Return (x, y) of the center of cell containing provided text 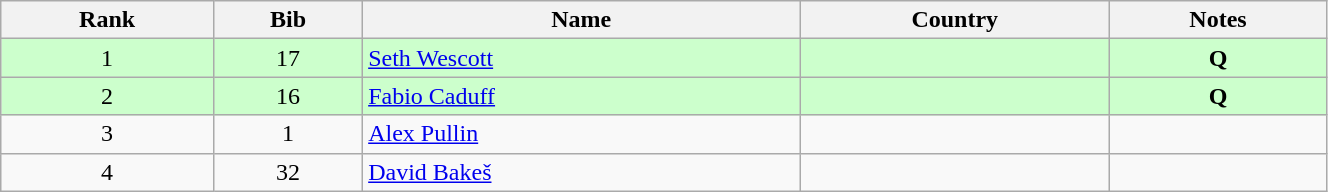
Notes (1218, 20)
Seth Wescott (582, 58)
Country (955, 20)
17 (288, 58)
2 (108, 96)
David Bakeš (582, 172)
Name (582, 20)
3 (108, 134)
32 (288, 172)
Alex Pullin (582, 134)
Rank (108, 20)
16 (288, 96)
4 (108, 172)
Bib (288, 20)
Fabio Caduff (582, 96)
